Detect which cell encompasses the target text, then output its [x, y] center coordinate. 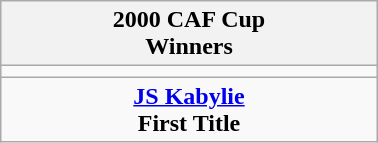
JS KabylieFirst Title [189, 110]
2000 CAF CupWinners [189, 34]
